Pinpoint the cell where the given text exists, returning its [X, Y] midpoint coordinate. 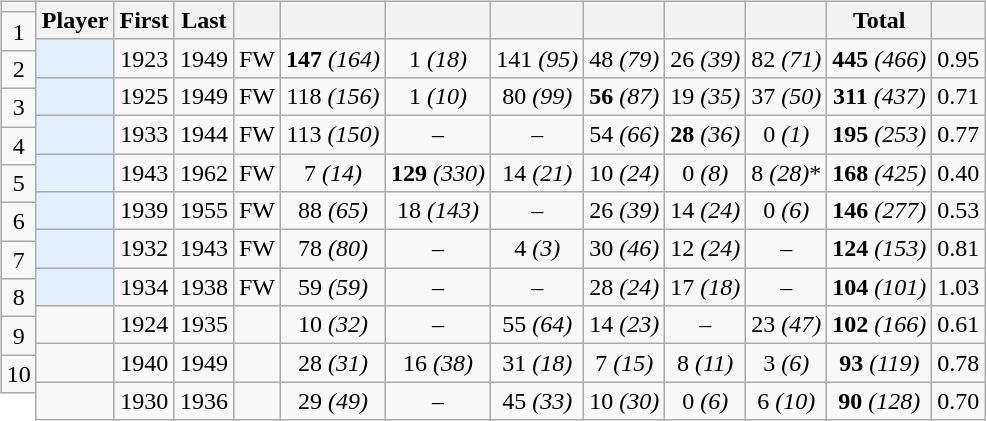
8 [18, 298]
141 (95) [538, 58]
9 [18, 336]
1944 [204, 134]
2 [18, 69]
45 (33) [538, 401]
14 (24) [706, 211]
28 (31) [334, 363]
12 (24) [706, 249]
14 (23) [624, 325]
8 (28)* [786, 173]
First [144, 20]
16 (38) [438, 363]
28 (36) [706, 134]
59 (59) [334, 287]
0.70 [958, 401]
48 (79) [624, 58]
0.71 [958, 96]
1925 [144, 96]
1924 [144, 325]
5 [18, 184]
124 (153) [880, 249]
3 [18, 107]
10 (32) [334, 325]
102 (166) [880, 325]
118 (156) [334, 96]
0.77 [958, 134]
129 (330) [438, 173]
93 (119) [880, 363]
0 (8) [706, 173]
1932 [144, 249]
55 (64) [538, 325]
146 (277) [880, 211]
17 (18) [706, 287]
90 (128) [880, 401]
1938 [204, 287]
10 (24) [624, 173]
1 (18) [438, 58]
195 (253) [880, 134]
1 [18, 31]
80 (99) [538, 96]
1 (10) [438, 96]
31 (18) [538, 363]
445 (466) [880, 58]
1939 [144, 211]
29 (49) [334, 401]
Last [204, 20]
23 (47) [786, 325]
37 (50) [786, 96]
7 [18, 260]
147 (164) [334, 58]
104 (101) [880, 287]
1955 [204, 211]
1936 [204, 401]
6 (10) [786, 401]
1935 [204, 325]
18 (143) [438, 211]
0.95 [958, 58]
28 (24) [624, 287]
0.78 [958, 363]
7 (15) [624, 363]
10 [18, 374]
168 (425) [880, 173]
1940 [144, 363]
4 [18, 145]
311 (437) [880, 96]
1.03 [958, 287]
Player [75, 20]
1933 [144, 134]
0.40 [958, 173]
1923 [144, 58]
8 (11) [706, 363]
14 (21) [538, 173]
Total [880, 20]
54 (66) [624, 134]
113 (150) [334, 134]
78 (80) [334, 249]
88 (65) [334, 211]
19 (35) [706, 96]
7 (14) [334, 173]
0.61 [958, 325]
82 (71) [786, 58]
10 (30) [624, 401]
0 (1) [786, 134]
6 [18, 222]
3 (6) [786, 363]
1934 [144, 287]
0.81 [958, 249]
56 (87) [624, 96]
0.53 [958, 211]
1962 [204, 173]
30 (46) [624, 249]
4 (3) [538, 249]
1930 [144, 401]
